For the text-containing cell, return its midpoint in (x, y) coordinate format. 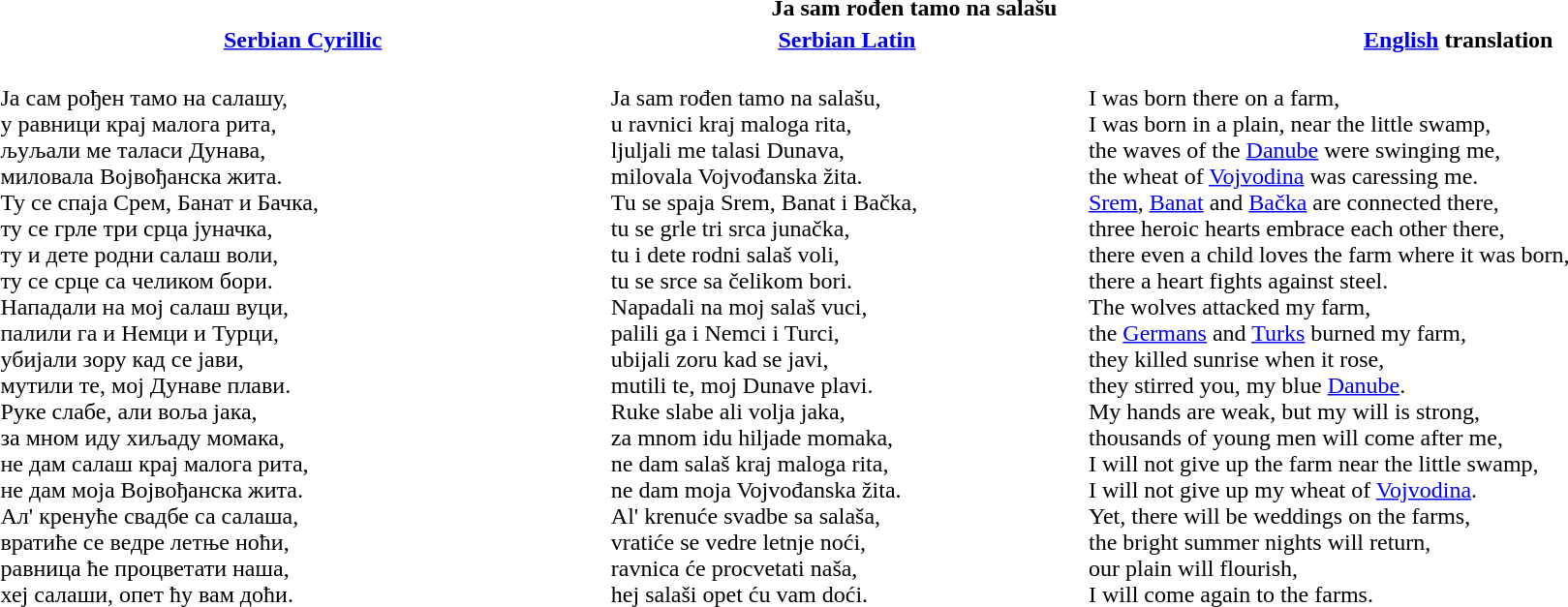
Serbian Latin (846, 40)
